Find where the given text appears and provide that cell's center as [x, y] coordinate. 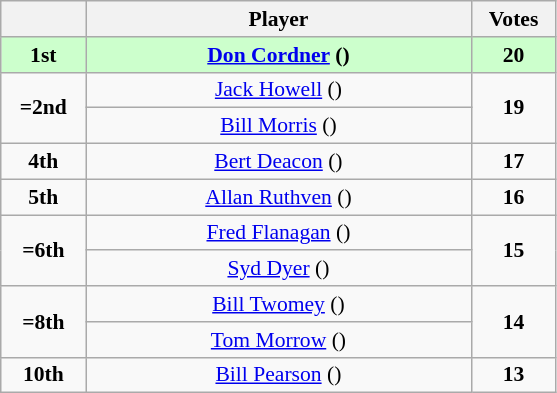
Bert Deacon () [278, 162]
13 [514, 375]
Jack Howell () [278, 90]
Syd Dyer () [278, 269]
17 [514, 162]
5th [44, 197]
4th [44, 162]
20 [514, 55]
Tom Morrow () [278, 340]
=2nd [44, 108]
Player [278, 19]
16 [514, 197]
14 [514, 322]
1st [44, 55]
Bill Morris () [278, 126]
Allan Ruthven () [278, 197]
Don Cordner () [278, 55]
=8th [44, 322]
19 [514, 108]
Bill Twomey () [278, 304]
=6th [44, 250]
Fred Flanagan () [278, 233]
Votes [514, 19]
Bill Pearson () [278, 375]
10th [44, 375]
15 [514, 250]
